For the text-containing cell, return its midpoint in [X, Y] coordinate format. 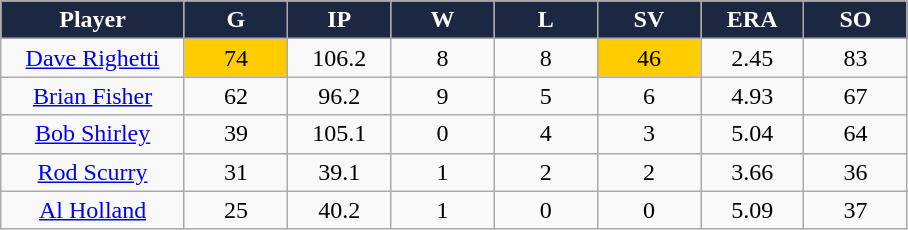
36 [856, 172]
40.2 [340, 210]
64 [856, 134]
37 [856, 210]
Player [93, 20]
39 [236, 134]
5.04 [752, 134]
3.66 [752, 172]
Al Holland [93, 210]
ERA [752, 20]
SV [648, 20]
G [236, 20]
6 [648, 96]
2.45 [752, 58]
83 [856, 58]
3 [648, 134]
96.2 [340, 96]
39.1 [340, 172]
Dave Righetti [93, 58]
46 [648, 58]
5 [546, 96]
67 [856, 96]
SO [856, 20]
Rod Scurry [93, 172]
W [442, 20]
L [546, 20]
5.09 [752, 210]
IP [340, 20]
62 [236, 96]
4.93 [752, 96]
25 [236, 210]
4 [546, 134]
9 [442, 96]
Bob Shirley [93, 134]
105.1 [340, 134]
Brian Fisher [93, 96]
31 [236, 172]
106.2 [340, 58]
74 [236, 58]
